Return the [X, Y] coordinate for the center point of the cell that contains the specified text.  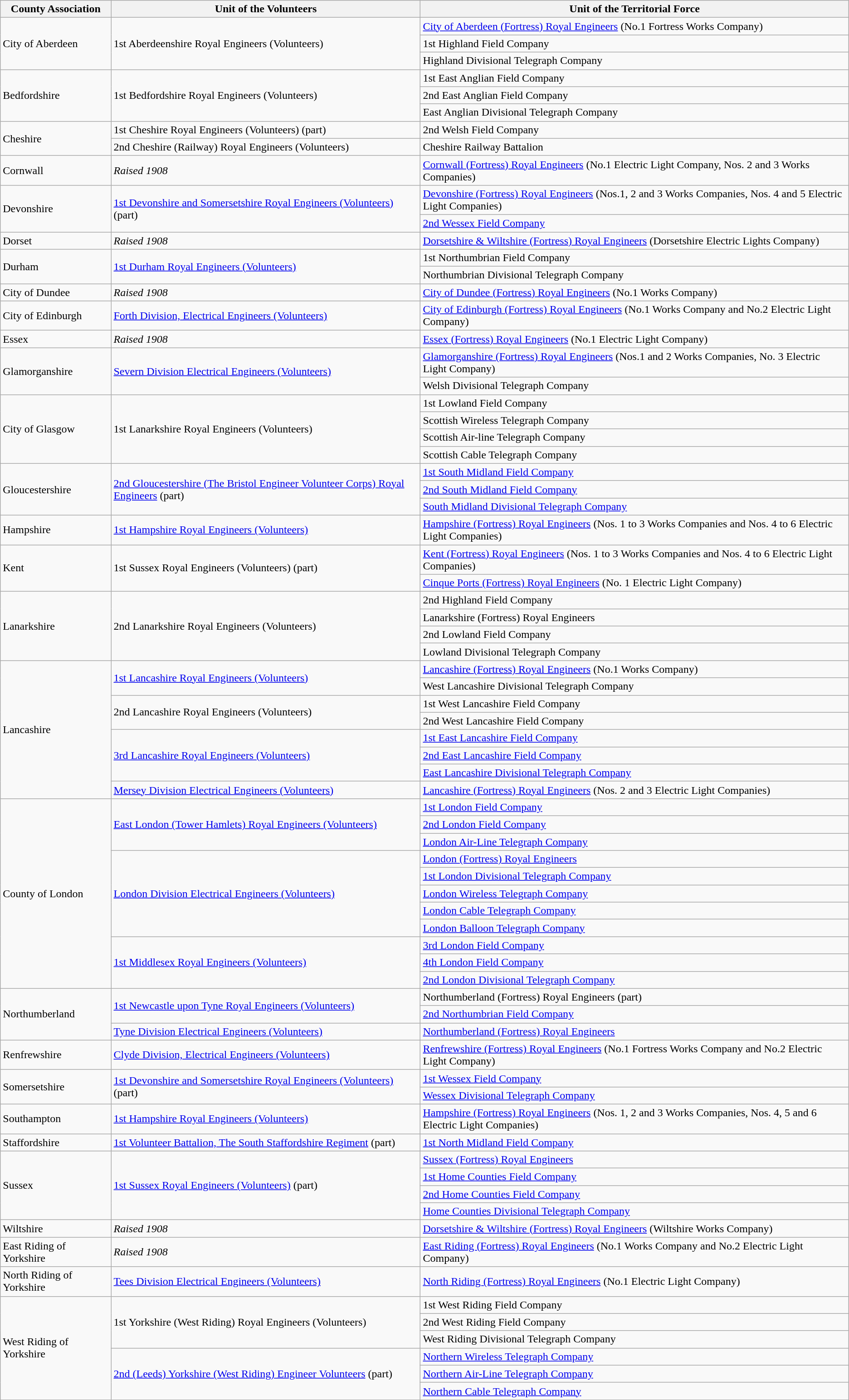
Sussex (Fortress) Royal Engineers [634, 1160]
1st Northumbrian Field Company [634, 258]
Somersetshire [56, 1087]
Glamorganshire [56, 371]
2nd Lancashire Royal Engineers (Volunteers) [266, 712]
Highland Divisional Telegraph Company [634, 61]
2nd Lanarkshire Royal Engineers (Volunteers) [266, 626]
Lanarkshire (Fortress) Royal Engineers [634, 617]
2nd Wessex Field Company [634, 223]
South Midland Divisional Telegraph Company [634, 506]
City of Dundee [56, 292]
Southampton [56, 1119]
1st Aberdeenshire Royal Engineers (Volunteers) [266, 44]
Essex (Fortress) Royal Engineers (No.1 Electric Light Company) [634, 339]
Welsh Divisional Telegraph Company [634, 386]
Cheshire Railway Battalion [634, 147]
1st Yorkshire (West Riding) Royal Engineers (Volunteers) [266, 1322]
1st Cheshire Royal Engineers (Volunteers) (part) [266, 130]
London Balloon Telegraph Company [634, 928]
Mersey Division Electrical Engineers (Volunteers) [266, 790]
2nd Lowland Field Company [634, 635]
Unit of the Territorial Force [634, 9]
Lancashire (Fortress) Royal Engineers (No.1 Works Company) [634, 669]
Renfrewshire (Fortress) Royal Engineers (No.1 Fortress Works Company and No.2 Electric Light Company) [634, 1055]
1st East Anglian Field Company [634, 78]
2nd London Divisional Telegraph Company [634, 980]
Kent [56, 569]
1st East Lancashire Field Company [634, 738]
Dorset [56, 241]
Wiltshire [56, 1229]
2nd (Leeds) Yorkshire (West Riding) Engineer Volunteers (part) [266, 1374]
Kent (Fortress) Royal Engineers (Nos. 1 to 3 Works Companies and Nos. 4 to 6 Electric Light Companies) [634, 559]
City of Aberdeen [56, 44]
Forth Division, Electrical Engineers (Volunteers) [266, 316]
Tees Division Electrical Engineers (Volunteers) [266, 1281]
Northumberland (Fortress) Royal Engineers [634, 1031]
1st London Field Company [634, 807]
Hampshire (Fortress) Royal Engineers (Nos. 1, 2 and 3 Works Companies, Nos. 4, 5 and 6 Electric Light Companies) [634, 1119]
City of Dundee (Fortress) Royal Engineers (No.1 Works Company) [634, 292]
3rd Lancashire Royal Engineers (Volunteers) [266, 755]
1st Highland Field Company [634, 44]
2nd Cheshire (Railway) Royal Engineers (Volunteers) [266, 147]
London Division Electrical Engineers (Volunteers) [266, 894]
Cornwall (Fortress) Royal Engineers (No.1 Electric Light Company, Nos. 2 and 3 Works Companies) [634, 170]
Dorsetshire & Wiltshire (Fortress) Royal Engineers (Dorsetshire Electric Lights Company) [634, 241]
Clyde Division, Electrical Engineers (Volunteers) [266, 1055]
Lancashire [56, 729]
Cornwall [56, 170]
1st Lowland Field Company [634, 403]
2nd West Riding Field Company [634, 1322]
West Riding Divisional Telegraph Company [634, 1339]
1st Bedfordshire Royal Engineers (Volunteers) [266, 95]
Sussex [56, 1186]
Devonshire (Fortress) Royal Engineers (Nos.1, 2 and 3 Works Companies, Nos. 4 and 5 Electric Light Companies) [634, 199]
Scottish Air-line Telegraph Company [634, 437]
1st Volunteer Battalion, The South Staffordshire Regiment (part) [266, 1142]
Tyne Division Electrical Engineers (Volunteers) [266, 1031]
City of Aberdeen (Fortress) Royal Engineers (No.1 Fortress Works Company) [634, 26]
1st Home Counties Field Company [634, 1177]
Essex [56, 339]
1st Newcastle upon Tyne Royal Engineers (Volunteers) [266, 1006]
City of Edinburgh [56, 316]
North Riding (Fortress) Royal Engineers (No.1 Electric Light Company) [634, 1281]
1st Middlesex Royal Engineers (Volunteers) [266, 962]
Northumbrian Divisional Telegraph Company [634, 275]
Northumberland (Fortress) Royal Engineers (part) [634, 997]
Northern Air-Line Telegraph Company [634, 1374]
East Riding (Fortress) Royal Engineers (No.1 Works Company and No.2 Electric Light Company) [634, 1252]
1st West Lancashire Field Company [634, 704]
North Riding of Yorkshire [56, 1281]
Northern Wireless Telegraph Company [634, 1356]
London Cable Telegraph Company [634, 911]
2nd Highland Field Company [634, 600]
Bedfordshire [56, 95]
2nd Northumbrian Field Company [634, 1014]
1st South Midland Field Company [634, 472]
Northern Cable Telegraph Company [634, 1391]
2nd East Anglian Field Company [634, 95]
East Lancashire Divisional Telegraph Company [634, 773]
2nd Gloucestershire (The Bristol Engineer Volunteer Corps) Royal Engineers (part) [266, 489]
Hampshire (Fortress) Royal Engineers (Nos. 1 to 3 Works Companies and Nos. 4 to 6 Electric Light Companies) [634, 530]
Durham [56, 267]
West Lancashire Divisional Telegraph Company [634, 686]
Northumberland [56, 1014]
East Anglian Divisional Telegraph Company [634, 112]
London Wireless Telegraph Company [634, 894]
Lanarkshire [56, 626]
1st Wessex Field Company [634, 1078]
2nd West Lancashire Field Company [634, 721]
2nd London Field Company [634, 824]
Scottish Cable Telegraph Company [634, 455]
Unit of the Volunteers [266, 9]
Devonshire [56, 209]
London Air-Line Telegraph Company [634, 842]
West Riding of Yorkshire [56, 1348]
County Association [56, 9]
2nd South Midland Field Company [634, 489]
Scottish Wireless Telegraph Company [634, 420]
1st West Riding Field Company [634, 1305]
Wessex Divisional Telegraph Company [634, 1095]
Gloucestershire [56, 489]
Renfrewshire [56, 1055]
Cinque Ports (Fortress) Royal Engineers (No. 1 Electric Light Company) [634, 583]
London (Fortress) Royal Engineers [634, 859]
City of Edinburgh (Fortress) Royal Engineers (No.1 Works Company and No.2 Electric Light Company) [634, 316]
1st Durham Royal Engineers (Volunteers) [266, 267]
Home Counties Divisional Telegraph Company [634, 1211]
3rd London Field Company [634, 945]
2nd East Lancashire Field Company [634, 755]
East London (Tower Hamlets) Royal Engineers (Volunteers) [266, 824]
Lancashire (Fortress) Royal Engineers (Nos. 2 and 3 Electric Light Companies) [634, 790]
2nd Welsh Field Company [634, 130]
2nd Home Counties Field Company [634, 1194]
Severn Division Electrical Engineers (Volunteers) [266, 371]
Lowland Divisional Telegraph Company [634, 652]
1st North Midland Field Company [634, 1142]
1st Lanarkshire Royal Engineers (Volunteers) [266, 429]
Dorsetshire & Wiltshire (Fortress) Royal Engineers (Wiltshire Works Company) [634, 1229]
County of London [56, 893]
1st London Divisional Telegraph Company [634, 876]
City of Glasgow [56, 429]
Cheshire [56, 138]
Staffordshire [56, 1142]
Hampshire [56, 530]
4th London Field Company [634, 962]
1st Lancashire Royal Engineers (Volunteers) [266, 678]
East Riding of Yorkshire [56, 1252]
Glamorganshire (Fortress) Royal Engineers (Nos.1 and 2 Works Companies, No. 3 Electric Light Company) [634, 363]
